Identify which cell holds the provided text, then report its (X, Y) central coordinate. 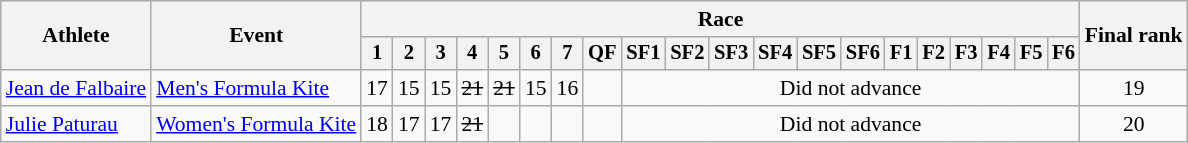
F1 (901, 54)
Athlete (76, 36)
F4 (998, 54)
19 (1134, 88)
Final rank (1134, 36)
5 (504, 54)
Event (256, 36)
F5 (1031, 54)
1 (377, 54)
F3 (966, 54)
SF1 (643, 54)
Women's Formula Kite (256, 124)
SF3 (731, 54)
SF5 (819, 54)
6 (536, 54)
3 (441, 54)
QF (602, 54)
Julie Paturau (76, 124)
7 (568, 54)
F6 (1063, 54)
16 (568, 88)
2 (409, 54)
Men's Formula Kite (256, 88)
18 (377, 124)
Race (720, 19)
SF2 (687, 54)
SF4 (775, 54)
4 (472, 54)
F2 (933, 54)
Jean de Falbaire (76, 88)
SF6 (863, 54)
20 (1134, 124)
